Pinpoint the cell where the given text exists, returning its (x, y) midpoint coordinate. 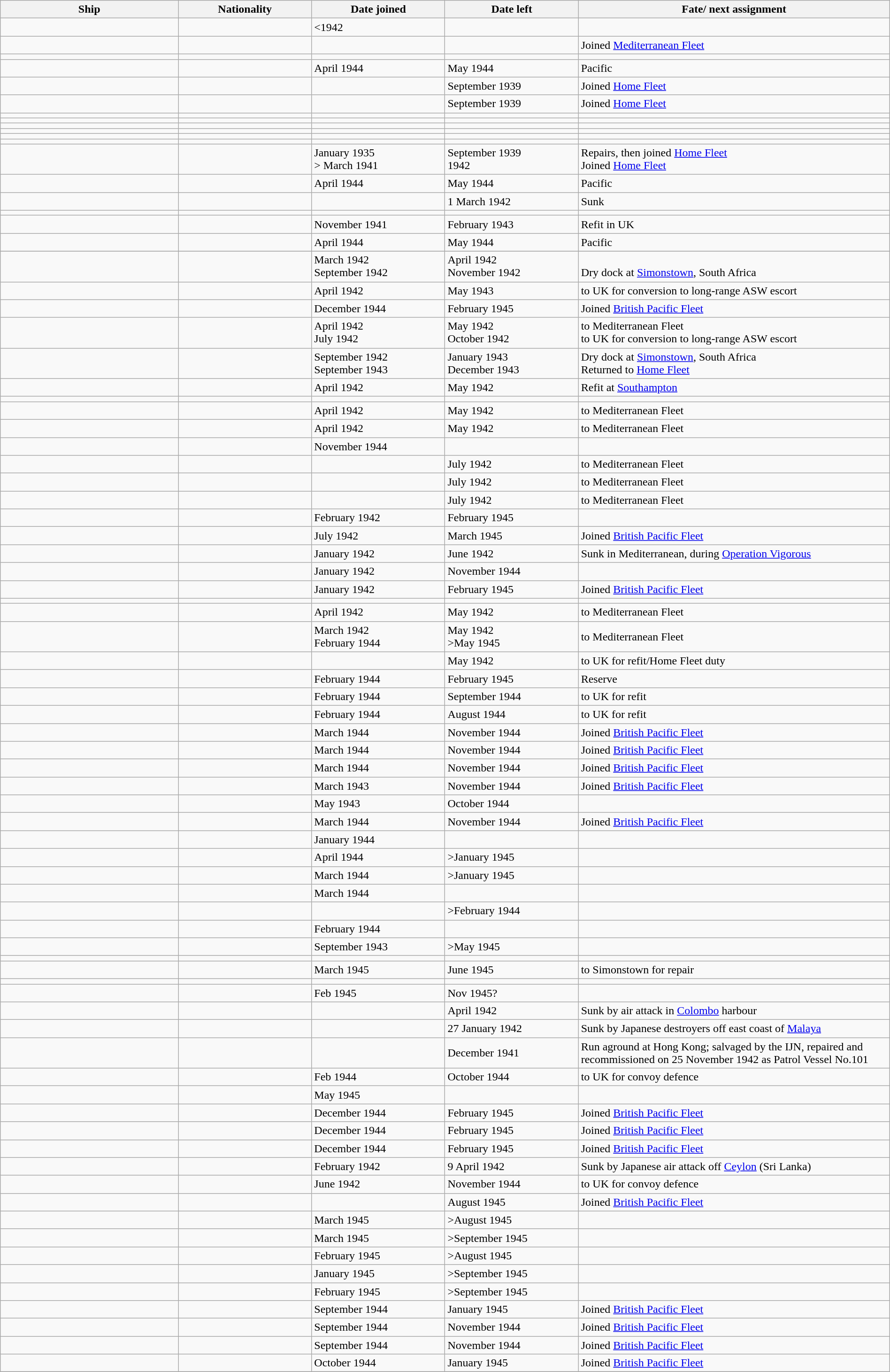
to Mediterranean Fleetto UK for conversion to long-range ASW escort (734, 332)
>May 1945 (512, 947)
May 1942>May 1945 (512, 637)
9 April 1942 (512, 1166)
Fate/ next assignment (734, 9)
Repairs, then joined Home FleetJoined Home Fleet (734, 160)
Sunk (734, 201)
April 1942July 1942 (378, 332)
Refit at Southampton (734, 387)
Ship (89, 9)
September 1942September 1943 (378, 363)
Feb 1945 (378, 993)
December 1941 (512, 1053)
Dry dock at Simonstown, South Africa (734, 267)
May 1942October 1942 (512, 332)
November 1941 (378, 224)
January 1944 (378, 840)
February 1943 (512, 224)
to Simonstown for repair (734, 970)
March 1942February 1944 (378, 637)
Nov 1945? (512, 993)
June 1945 (512, 970)
Joined Mediterranean Fleet (734, 45)
to UK for conversion to long-range ASW escort (734, 291)
April 1942November 1942 (512, 267)
Sunk by air attack in Colombo harbour (734, 1011)
<1942 (378, 27)
Feb 1944 (378, 1077)
August 1945 (512, 1202)
August 1944 (512, 714)
January 1943December 1943 (512, 363)
September 1943 (378, 947)
27 January 1942 (512, 1029)
Nationality (245, 9)
>February 1944 (512, 911)
Sunk by Japanese air attack off Ceylon (Sri Lanka) (734, 1166)
Dry dock at Simonstown, South AfricaReturned to Home Fleet (734, 363)
Refit in UK (734, 224)
Date left (512, 9)
1 March 1942 (512, 201)
Date joined (378, 9)
May 1945 (378, 1095)
September 19391942 (512, 160)
Sunk by Japanese destroyers off east coast of Malaya (734, 1029)
to UK for refit/Home Fleet duty (734, 661)
Sunk in Mediterranean, during Operation Vigorous (734, 554)
Reserve (734, 678)
January 1935 > March 1941 (378, 160)
Run aground at Hong Kong; salvaged by the IJN, repaired and recommissioned on 25 November 1942 as Patrol Vessel No.101 (734, 1053)
March 1943 (378, 786)
March 1942September 1942 (378, 267)
